Search for the cell housing the specified text and yield its [x, y] center coordinate. 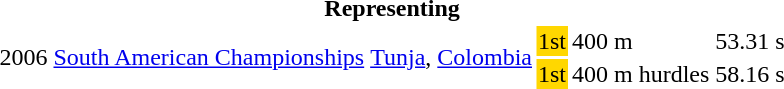
South American Championships [209, 58]
400 m hurdles [640, 74]
Tunja, Colombia [452, 58]
400 m [640, 41]
